Determine the (x, y) coordinate at the center of the cell enclosing the given text.  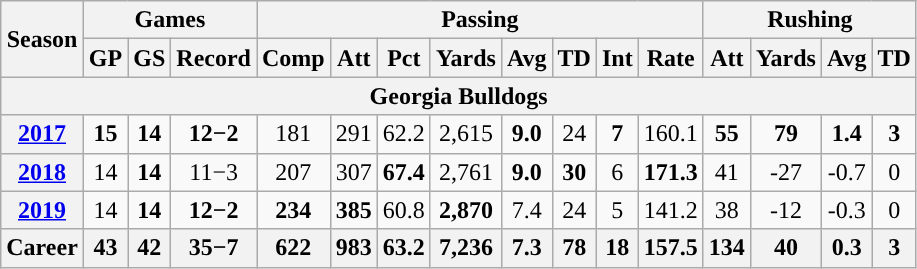
2,615 (466, 134)
2018 (42, 172)
1.4 (846, 134)
62.2 (404, 134)
63.2 (404, 248)
0.3 (846, 248)
Rate (670, 58)
78 (574, 248)
2,761 (466, 172)
42 (150, 248)
171.3 (670, 172)
41 (726, 172)
-12 (786, 210)
-0.7 (846, 172)
983 (354, 248)
2019 (42, 210)
-0.3 (846, 210)
622 (293, 248)
Int (617, 58)
134 (726, 248)
7,236 (466, 248)
60.8 (404, 210)
291 (354, 134)
157.5 (670, 248)
5 (617, 210)
35−7 (214, 248)
67.4 (404, 172)
207 (293, 172)
Games (170, 20)
79 (786, 134)
Career (42, 248)
Georgia Bulldogs (459, 96)
Record (214, 58)
7.3 (526, 248)
Rushing (810, 20)
15 (105, 134)
Passing (480, 20)
18 (617, 248)
40 (786, 248)
11−3 (214, 172)
GP (105, 58)
181 (293, 134)
7.4 (526, 210)
7 (617, 134)
160.1 (670, 134)
307 (354, 172)
43 (105, 248)
385 (354, 210)
2017 (42, 134)
38 (726, 210)
-27 (786, 172)
30 (574, 172)
141.2 (670, 210)
Pct (404, 58)
2,870 (466, 210)
Season (42, 39)
55 (726, 134)
Comp (293, 58)
6 (617, 172)
234 (293, 210)
GS (150, 58)
